Return the [x, y] coordinate for the center point of the cell that contains the specified text.  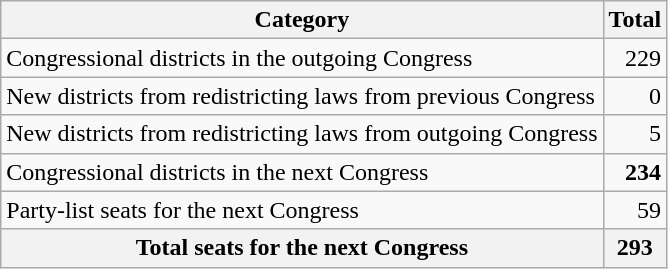
0 [635, 96]
Congressional districts in the outgoing Congress [302, 58]
293 [635, 248]
Party-list seats for the next Congress [302, 210]
Total [635, 20]
Category [302, 20]
New districts from redistricting laws from outgoing Congress [302, 134]
Congressional districts in the next Congress [302, 172]
59 [635, 210]
234 [635, 172]
Total seats for the next Congress [302, 248]
5 [635, 134]
229 [635, 58]
New districts from redistricting laws from previous Congress [302, 96]
